Output the (x, y) coordinate of the center of the cell containing the given text.  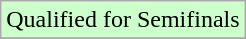
Qualified for Semifinals (123, 20)
